Detect which cell encompasses the target text, then output its [X, Y] center coordinate. 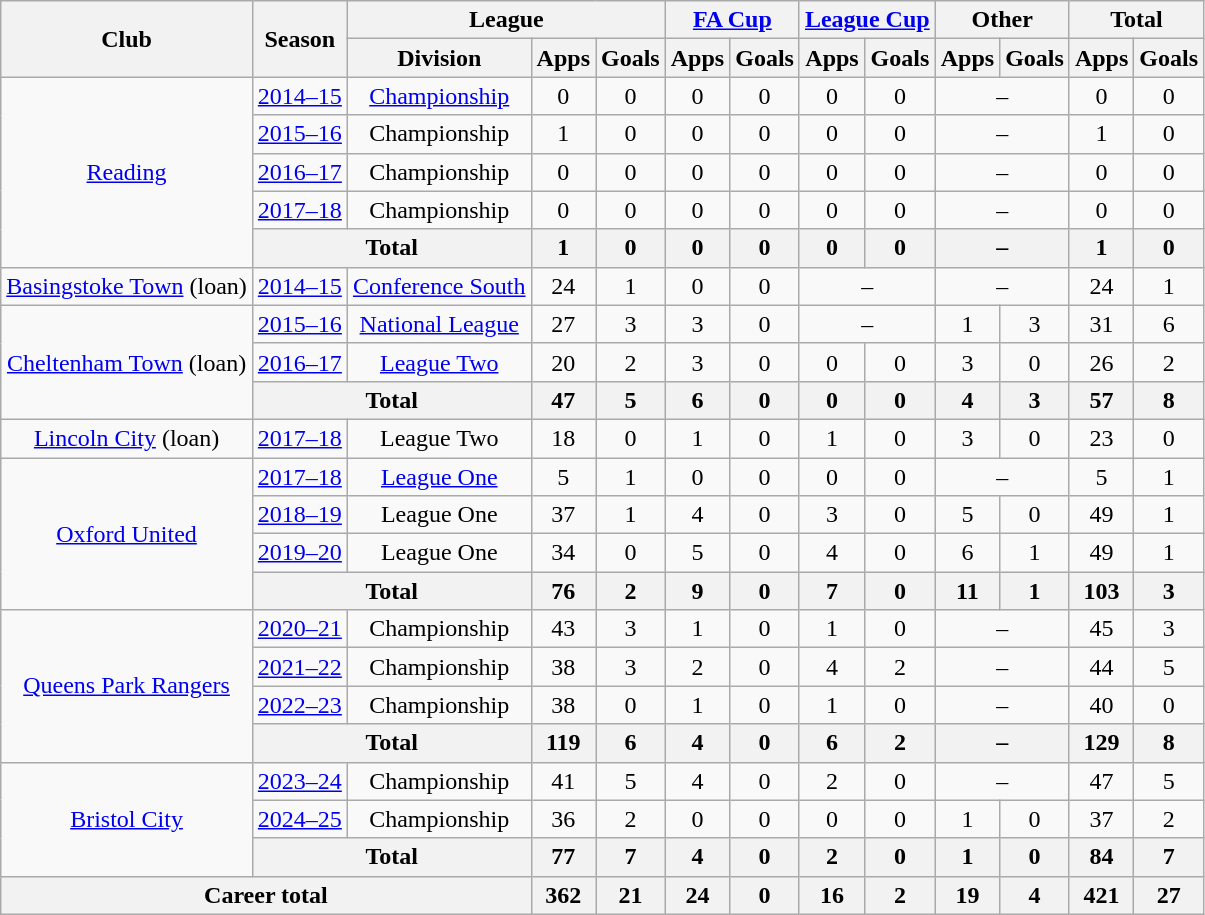
45 [1101, 629]
421 [1101, 895]
26 [1101, 362]
Oxford United [127, 534]
Basingstoke Town (loan) [127, 286]
FA Cup [732, 20]
43 [563, 629]
Division [439, 58]
Conference South [439, 286]
21 [631, 895]
2023–24 [300, 781]
Queens Park Rangers [127, 686]
23 [1101, 438]
84 [1101, 857]
11 [967, 591]
League Cup [867, 20]
20 [563, 362]
2020–21 [300, 629]
119 [563, 743]
2018–19 [300, 515]
18 [563, 438]
Cheltenham Town (loan) [127, 362]
129 [1101, 743]
103 [1101, 591]
2021–22 [300, 667]
Reading [127, 172]
Career total [266, 895]
Other [1002, 20]
19 [967, 895]
34 [563, 553]
57 [1101, 400]
16 [832, 895]
40 [1101, 705]
Season [300, 39]
44 [1101, 667]
National League [439, 324]
41 [563, 781]
36 [563, 819]
League [506, 20]
362 [563, 895]
2024–25 [300, 819]
Lincoln City (loan) [127, 438]
2022–23 [300, 705]
9 [697, 591]
77 [563, 857]
76 [563, 591]
31 [1101, 324]
2019–20 [300, 553]
Bristol City [127, 819]
Club [127, 39]
